Search for the cell housing the specified text and yield its (X, Y) center coordinate. 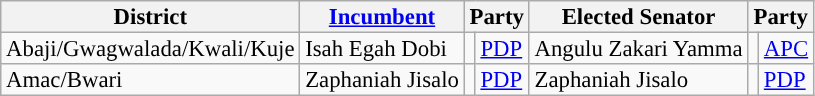
Angulu Zakari Yamma (638, 49)
Isah Egah Dobi (382, 49)
Incumbent (382, 17)
District (150, 17)
Abaji/Gwagwalada/Kwali/Kuje (150, 49)
Elected Senator (638, 17)
APC (786, 49)
Amac/Bwari (150, 80)
